Detect which cell encompasses the target text, then output its [X, Y] center coordinate. 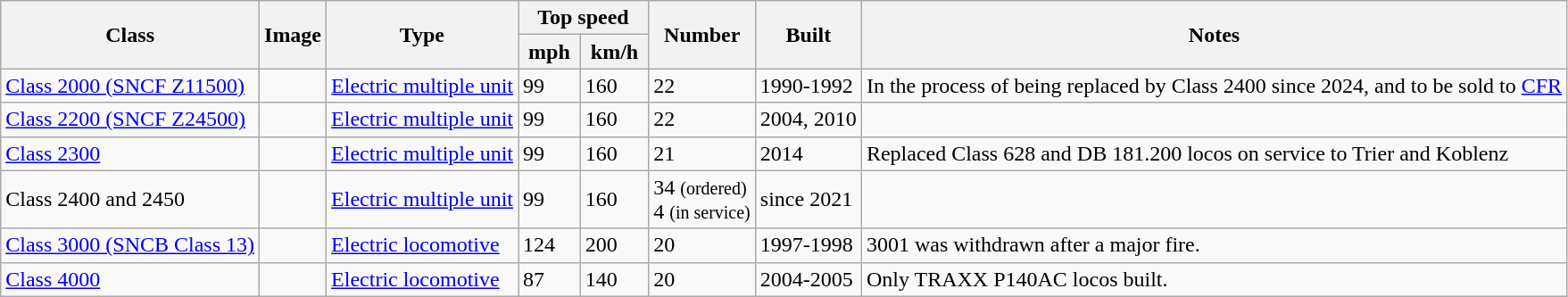
Class 3000 (SNCB Class 13) [130, 245]
1997-1998 [809, 245]
since 2021 [809, 200]
Class 2000 (SNCF Z11500) [130, 86]
Built [809, 35]
mph [550, 52]
2014 [809, 153]
87 [550, 279]
140 [614, 279]
Notes [1214, 35]
Class 2400 and 2450 [130, 200]
Only TRAXX P140AC locos built. [1214, 279]
34 (ordered)4 (in service) [702, 200]
2004, 2010 [809, 120]
Class 4000 [130, 279]
Type [423, 35]
200 [614, 245]
Class [130, 35]
1990-1992 [809, 86]
Replaced Class 628 and DB 181.200 locos on service to Trier and Koblenz [1214, 153]
Image [293, 35]
Top speed [584, 18]
124 [550, 245]
Class 2200 (SNCF Z24500) [130, 120]
21 [702, 153]
3001 was withdrawn after a major fire. [1214, 245]
Number [702, 35]
2004-2005 [809, 279]
Class 2300 [130, 153]
In the process of being replaced by Class 2400 since 2024, and to be sold to CFR [1214, 86]
km/h [614, 52]
